Return [x, y] of the center of cell containing provided text 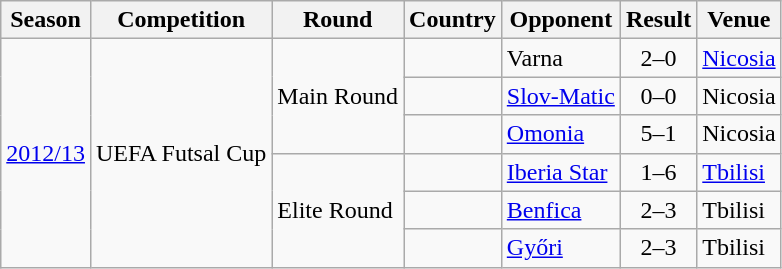
Elite Round [338, 210]
Season [46, 20]
Round [338, 20]
Iberia Star [560, 172]
1–6 [658, 172]
Benfica [560, 210]
0–0 [658, 96]
UEFA Futsal Cup [180, 153]
Main Round [338, 96]
Varna [560, 58]
Győri [560, 248]
Result [658, 20]
Omonia [560, 134]
5–1 [658, 134]
Opponent [560, 20]
Venue [739, 20]
Slov-Matic [560, 96]
2012/13 [46, 153]
Country [453, 20]
2–0 [658, 58]
Competition [180, 20]
